Search for the cell housing the specified text and yield its (X, Y) center coordinate. 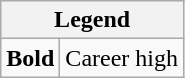
Legend (92, 20)
Career high (122, 58)
Bold (30, 58)
